Search for the cell housing the specified text and yield its (x, y) center coordinate. 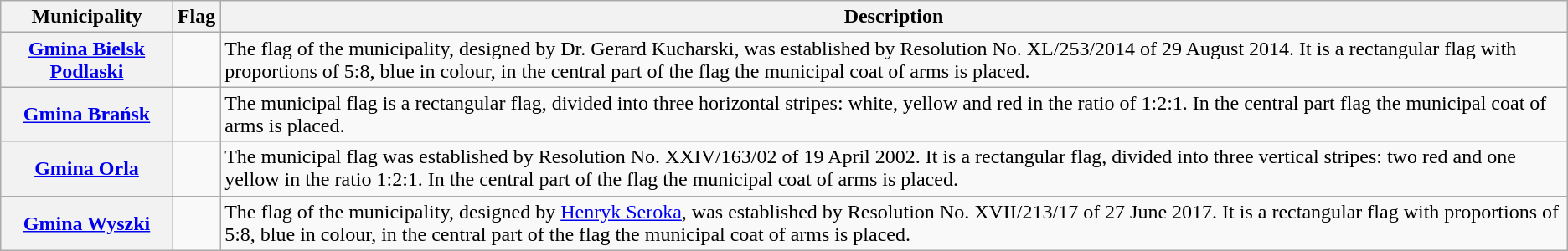
Gmina Orla (87, 169)
Gmina Bielsk Podlaski (87, 60)
Flag (196, 17)
Description (895, 17)
Gmina Brańsk (87, 114)
Gmina Wyszki (87, 223)
Municipality (87, 17)
